Find where the given text appears and provide that cell's center as (x, y) coordinate. 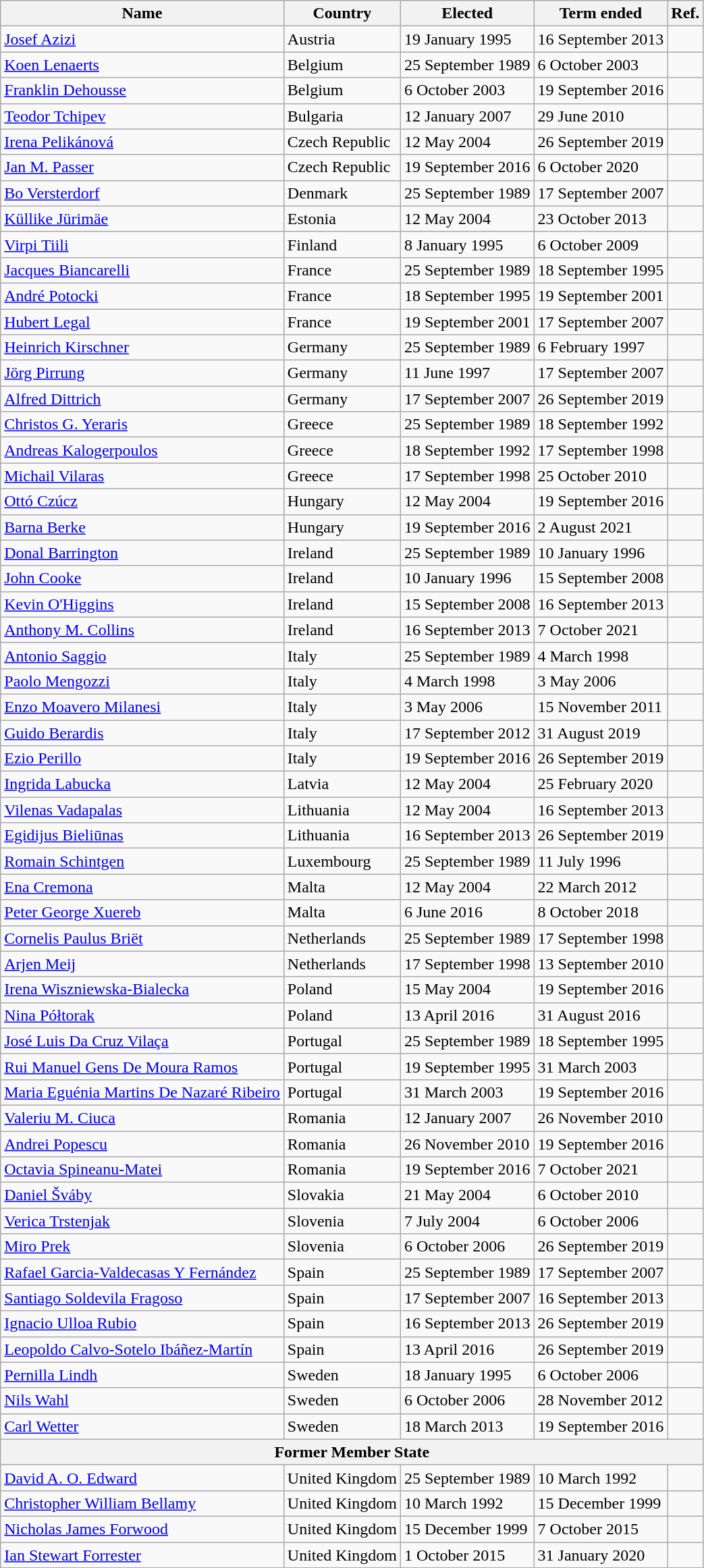
6 October 2009 (601, 244)
Jacques Biancarelli (142, 270)
Alfred Dittrich (142, 399)
Luxembourg (342, 861)
Vilenas Vadapalas (142, 810)
Term ended (601, 13)
6 October 2010 (601, 1195)
Cornelis Paulus Briët (142, 938)
21 May 2004 (467, 1195)
Country (342, 13)
José Luis Da Cruz Vilaça (142, 1041)
Ignacio Ulloa Rubio (142, 1324)
John Cooke (142, 578)
Franklin Dehousse (142, 90)
Küllike Jürimäe (142, 219)
Anthony M. Collins (142, 630)
Leopoldo Calvo-Sotelo Ibáñez-Martín (142, 1349)
31 August 2016 (601, 1015)
Rui Manuel Gens De Moura Ramos (142, 1066)
Daniel Šváby (142, 1195)
Arjen Meij (142, 964)
Latvia (342, 784)
Nicholas James Forwood (142, 1529)
Guido Berardis (142, 732)
Denmark (342, 193)
Irena Wiszniewska-Bialecka (142, 990)
17 September 2012 (467, 732)
André Potocki (142, 296)
Ottó Czúcz (142, 502)
Enzo Moavero Milanesi (142, 707)
Donal Barrington (142, 553)
Elected (467, 13)
6 October 2020 (601, 167)
13 September 2010 (601, 964)
Santiago Soldevila Fragoso (142, 1298)
2 August 2021 (601, 527)
Valeriu M. Ciuca (142, 1118)
Bulgaria (342, 116)
Ezio Perillo (142, 759)
Paolo Mengozzi (142, 681)
Miro Prek (142, 1247)
Pernilla Lindh (142, 1375)
Jörg Pirrung (142, 373)
Austria (342, 39)
Andreas Kalogerpoulos (142, 450)
Nils Wahl (142, 1401)
Verica Trstenjak (142, 1221)
Peter George Xuereb (142, 913)
19 January 1995 (467, 39)
Carl Wetter (142, 1426)
Egidijus Bieliūnas (142, 836)
Heinrich Kirschner (142, 348)
22 March 2012 (601, 887)
Kevin O'Higgins (142, 604)
Teodor Tchipev (142, 116)
Finland (342, 244)
David A. O. Edward (142, 1478)
28 November 2012 (601, 1401)
7 July 2004 (467, 1221)
23 October 2013 (601, 219)
Jan M. Passer (142, 167)
Octavia Spineanu-Matei (142, 1170)
6 June 2016 (467, 913)
19 September 1995 (467, 1066)
18 January 1995 (467, 1375)
Andrei Popescu (142, 1144)
Nina Półtorak (142, 1015)
Former Member State (352, 1452)
Virpi Tiili (142, 244)
Maria Eguénia Martins De Nazaré Ribeiro (142, 1092)
8 January 1995 (467, 244)
Josef Azizi (142, 39)
31 January 2020 (601, 1555)
Ingrida Labucka (142, 784)
25 February 2020 (601, 784)
29 June 2010 (601, 116)
Romain Schintgen (142, 861)
Rafael Garcia-Valdecasas Y Fernández (142, 1272)
1 October 2015 (467, 1555)
15 May 2004 (467, 990)
Christos G. Yeraris (142, 425)
Koen Lenaerts (142, 65)
11 July 1996 (601, 861)
Slovakia (342, 1195)
Christopher William Bellamy (142, 1503)
Ref. (686, 13)
15 November 2011 (601, 707)
11 June 1997 (467, 373)
6 February 1997 (601, 348)
Hubert Legal (142, 322)
Barna Berke (142, 527)
Irena Pelikánová (142, 142)
18 March 2013 (467, 1426)
Antonio Saggio (142, 655)
8 October 2018 (601, 913)
31 August 2019 (601, 732)
Bo Versterdorf (142, 193)
25 October 2010 (601, 476)
Michail Vilaras (142, 476)
Ian Stewart Forrester (142, 1555)
Name (142, 13)
Estonia (342, 219)
7 October 2015 (601, 1529)
Ena Cremona (142, 887)
